Extract the [x, y] coordinate from the center of the cell holding the provided text.  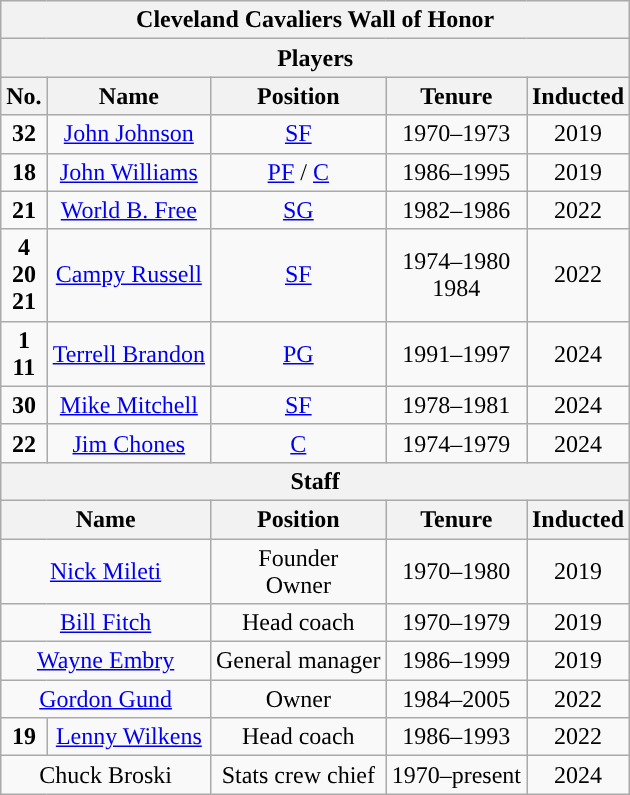
C [298, 443]
PF / C [298, 172]
SG [298, 210]
1970–1979 [456, 623]
Campy Russell [128, 275]
Chuck Broski [106, 775]
1970–1973 [456, 134]
1978–1981 [456, 405]
World B. Free [128, 210]
22 [24, 443]
1986–1999 [456, 661]
Staff [316, 481]
John Williams [128, 172]
No. [24, 96]
1991–1997 [456, 354]
Owner [298, 699]
Players [316, 58]
General manager [298, 661]
42021 [24, 275]
30 [24, 405]
Lenny Wilkens [128, 737]
1986–1995 [456, 172]
Mike Mitchell [128, 405]
Bill Fitch [106, 623]
Nick Mileti [106, 570]
111 [24, 354]
John Johnson [128, 134]
FounderOwner [298, 570]
Terrell Brandon [128, 354]
Cleveland Cavaliers Wall of Honor [316, 20]
1974–19801984 [456, 275]
19 [24, 737]
Gordon Gund [106, 699]
1986–1993 [456, 737]
1970–present [456, 775]
Wayne Embry [106, 661]
21 [24, 210]
PG [298, 354]
1982–1986 [456, 210]
18 [24, 172]
1974–1979 [456, 443]
Jim Chones [128, 443]
32 [24, 134]
1984–2005 [456, 699]
Stats crew chief [298, 775]
1970–1980 [456, 570]
